Capture the cell that displays the provided text and extract its (x, y) central coordinate. 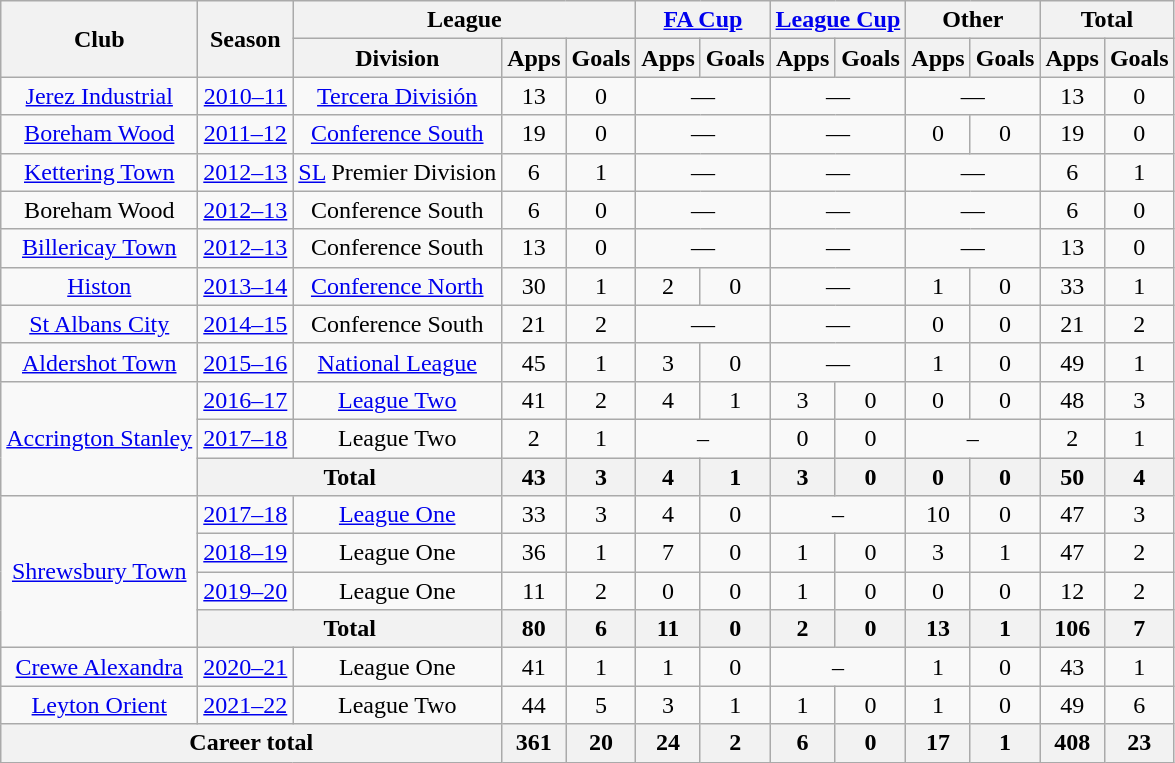
Jerez Industrial (100, 96)
24 (668, 743)
23 (1139, 743)
St Albans City (100, 324)
10 (938, 515)
Billericay Town (100, 248)
408 (1072, 743)
Histon (100, 286)
2021–22 (246, 705)
Tercera División (398, 96)
Club (100, 39)
Career total (252, 743)
2020–21 (246, 667)
2015–16 (246, 362)
League (464, 20)
30 (534, 286)
2016–17 (246, 400)
12 (1072, 591)
Leyton Orient (100, 705)
36 (534, 553)
5 (601, 705)
National League (398, 362)
Crewe Alexandra (100, 667)
361 (534, 743)
SL Premier Division (398, 172)
2018–19 (246, 553)
50 (1072, 477)
Season (246, 39)
2014–15 (246, 324)
League Cup (838, 20)
Division (398, 58)
2010–11 (246, 96)
44 (534, 705)
Kettering Town (100, 172)
FA Cup (703, 20)
48 (1072, 400)
80 (534, 629)
2013–14 (246, 286)
20 (601, 743)
Conference North (398, 286)
2019–20 (246, 591)
106 (1072, 629)
Aldershot Town (100, 362)
45 (534, 362)
17 (938, 743)
Other (973, 20)
Accrington Stanley (100, 438)
Shrewsbury Town (100, 572)
2011–12 (246, 134)
